Extract the [x, y] coordinate from the center of the cell holding the provided text.  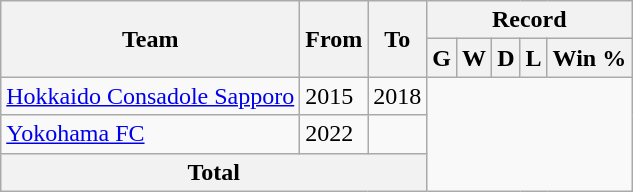
W [474, 58]
2022 [334, 134]
L [534, 58]
Team [150, 39]
D [506, 58]
2015 [334, 96]
To [398, 39]
Hokkaido Consadole Sapporo [150, 96]
G [442, 58]
Total [214, 172]
Yokohama FC [150, 134]
2018 [398, 96]
Win % [590, 58]
From [334, 39]
Record [530, 20]
